Scan for the cell matching the given text and deliver its [x, y] coordinate at center. 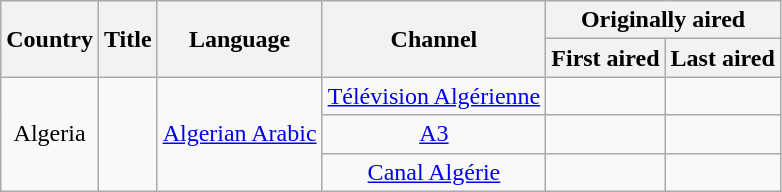
Channel [434, 39]
Télévision Algérienne [434, 96]
Canal Algérie [434, 172]
Originally aired [664, 20]
Last aired [722, 58]
Country [50, 39]
Title [128, 39]
A3 [434, 134]
Language [240, 39]
First aired [606, 58]
Algeria [50, 134]
Algerian Arabic [240, 134]
